Identify which cell holds the provided text, then report its [x, y] central coordinate. 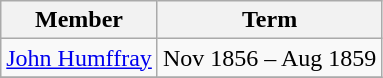
Member [80, 20]
Term [269, 20]
John Humffray [80, 58]
Nov 1856 – Aug 1859 [269, 58]
